Pinpoint the cell where the given text exists, returning its [x, y] midpoint coordinate. 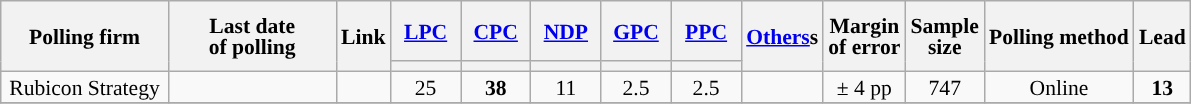
38 [496, 86]
CPC [496, 31]
Marginof error [864, 36]
Polling method [1059, 36]
Last dateof polling [252, 36]
NDP [566, 31]
Otherss [782, 36]
Rubicon Strategy [85, 86]
Polling firm [85, 36]
GPC [636, 31]
13 [1162, 86]
747 [945, 86]
25 [426, 86]
Online [1059, 86]
LPC [426, 31]
Lead [1162, 36]
PPC [706, 31]
Link [364, 36]
11 [566, 86]
± 4 pp [864, 86]
Samplesize [945, 36]
